Identify which cell holds the provided text, then report its (x, y) central coordinate. 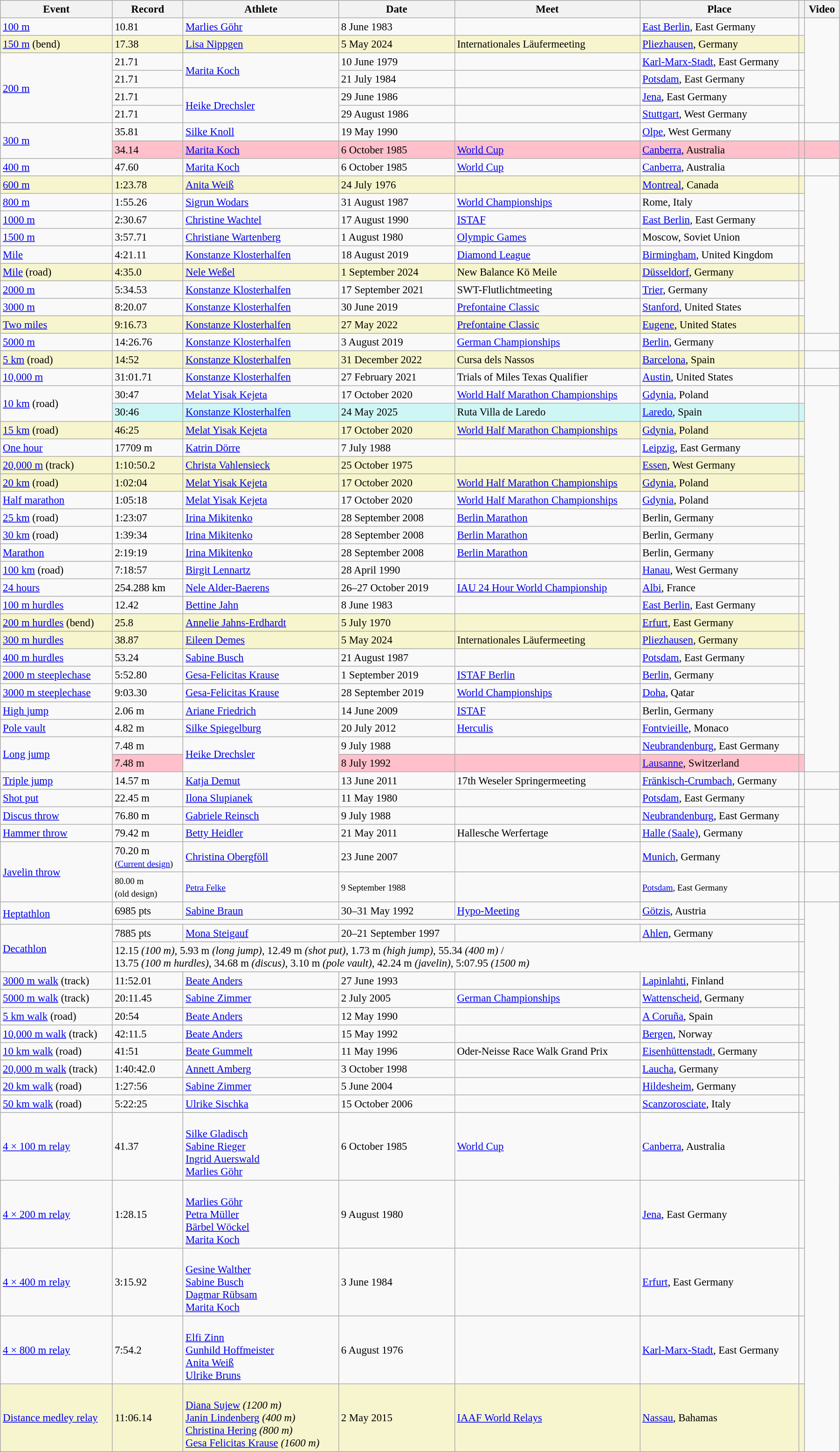
Marlies Göhr (261, 27)
24 July 1976 (396, 185)
11:52.01 (148, 981)
Annett Amberg (261, 1069)
Bergen, Norway (720, 1034)
Diamond League (547, 255)
20 July 2012 (396, 728)
8 July 1992 (396, 763)
15 October 2006 (396, 1104)
4 × 400 m relay (56, 1282)
Gesine WaltherSabine BuschDagmar RübsamMarita Koch (261, 1282)
Trier, Germany (720, 290)
20–21 September 1997 (396, 933)
25 km (road) (56, 518)
Düsseldorf, Germany (720, 272)
Pole vault (56, 728)
23 June 2007 (396, 857)
19 May 1990 (396, 132)
27 June 1993 (396, 981)
26–27 October 2019 (396, 588)
2.06 m (148, 711)
Mile (road) (56, 272)
1:39:34 (148, 535)
Albi, France (720, 588)
30:46 (148, 413)
11:06.14 (148, 1418)
6 August 1976 (396, 1350)
15 km (road) (56, 430)
Shot put (56, 798)
400 m (56, 167)
Birmingham, United Kingdom (720, 255)
14.57 m (148, 781)
Eugene, United States (720, 325)
Essen, West Germany (720, 465)
Oder-Neisse Race Walk Grand Prix (547, 1051)
Place (720, 9)
Triple jump (56, 781)
4 × 200 m relay (56, 1214)
600 m (56, 185)
7 July 1988 (396, 448)
30 June 2019 (396, 307)
1 September 2024 (396, 272)
76.80 m (148, 816)
Ilona Slupianek (261, 798)
300 m hurdles (56, 640)
Silke GladischSabine RiegerIngrid AuerswaldMarlies Göhr (261, 1147)
3:15.92 (148, 1282)
5000 m (56, 342)
80.00 m (old design) (148, 887)
27 February 2021 (396, 377)
53.24 (148, 658)
Anita Weiß (261, 185)
Discus throw (56, 816)
Barcelona, Spain (720, 360)
3000 m walk (track) (56, 981)
Olpe, West Germany (720, 132)
14:26.76 (148, 342)
2000 m steeplechase (56, 676)
Hammer throw (56, 833)
Video (822, 9)
1:28.15 (148, 1214)
4 × 800 m relay (56, 1350)
42:11.5 (148, 1034)
4.82 m (148, 728)
100 m (56, 27)
24 May 2025 (396, 413)
150 m (bend) (56, 44)
Halle (Saale), Germany (720, 833)
5 July 1970 (396, 623)
17709 m (148, 448)
31 August 1987 (396, 202)
9:16.73 (148, 325)
2 May 2015 (396, 1418)
Petra Felke (261, 887)
30:47 (148, 395)
22.45 m (148, 798)
Ahlen, Germany (720, 933)
100 m hurdles (56, 605)
Nele Alder-Baerens (261, 588)
Lausanne, Switzerland (720, 763)
46:25 (148, 430)
9 August 1980 (396, 1214)
3 October 1998 (396, 1069)
Ulrike Sischka (261, 1104)
Sabine Busch (261, 658)
Sigrun Wodars (261, 202)
7:18:57 (148, 570)
2:30.67 (148, 220)
5:22:25 (148, 1104)
Half marathon (56, 500)
Event (56, 9)
Christina Obergföll (261, 857)
2:19:19 (148, 553)
Doha, Qatar (720, 693)
Diana Sujew (1200 m)Janin Lindenberg (400 m)Christina Hering (800 m)Gesa Felicitas Krause (1600 m) (261, 1418)
1 September 2019 (396, 676)
5:34.53 (148, 290)
Laredo, Spain (720, 413)
Hypo-Meeting (547, 911)
29 August 1986 (396, 114)
8:20.07 (148, 307)
Long jump (56, 754)
Rome, Italy (720, 202)
18 August 2019 (396, 255)
11 May 1980 (396, 798)
1:40:42.0 (148, 1069)
Munich, Germany (720, 857)
Nele Weßel (261, 272)
Christiane Wartenberg (261, 237)
6985 pts (148, 911)
Lapinlahti, Finland (720, 981)
3 August 2019 (396, 342)
5 km walk (road) (56, 1016)
Birgit Lennartz (261, 570)
Date (396, 9)
11 May 1996 (396, 1051)
9:03.30 (148, 693)
Fränkisch-Crumbach, Germany (720, 781)
ISTAF Berlin (547, 676)
High jump (56, 711)
41.37 (148, 1147)
20:54 (148, 1016)
Trials of Miles Texas Qualifier (547, 377)
38.87 (148, 640)
Leipzig, East Germany (720, 448)
Cursa dels Nassos (547, 360)
Austin, United States (720, 377)
70.20 m (Current design) (148, 857)
17 August 1990 (396, 220)
Olympic Games (547, 237)
Lisa Nippgen (261, 44)
5000 m walk (track) (56, 999)
1:27:56 (148, 1086)
35.81 (148, 132)
Two miles (56, 325)
1:23:07 (148, 518)
Mile (56, 255)
7:54.2 (148, 1350)
Record (148, 9)
Fontvieille, Monaco (720, 728)
1:23.78 (148, 185)
28 April 1990 (396, 570)
1:02:04 (148, 483)
A Coruña, Spain (720, 1016)
Laucha, Germany (720, 1069)
Sabine Braun (261, 911)
Moscow, Soviet Union (720, 237)
Eileen Demes (261, 640)
25.8 (148, 623)
Montreal, Canada (720, 185)
21 July 1984 (396, 79)
9 September 1988 (396, 887)
10,000 m (56, 377)
1500 m (56, 237)
Annelie Jahns-Erdhardt (261, 623)
Athlete (261, 9)
SWT-Flutlichtmeeting (547, 290)
Marathon (56, 553)
1 August 1980 (396, 237)
Katrin Dörre (261, 448)
Herculis (547, 728)
4:21.11 (148, 255)
400 m hurdles (56, 658)
79.42 m (148, 833)
10 June 1979 (396, 62)
Meet (547, 9)
13 June 2011 (396, 781)
3 June 1984 (396, 1282)
21 May 2011 (396, 833)
47.60 (148, 167)
21 August 1987 (396, 658)
20,000 m (track) (56, 465)
Mona Steigauf (261, 933)
2 July 2005 (396, 999)
15 May 1992 (396, 1034)
1000 m (56, 220)
29 June 1986 (396, 97)
3000 m (56, 307)
5:52.80 (148, 676)
Hallesche Werfertage (547, 833)
14:52 (148, 360)
10.81 (148, 27)
30 km (road) (56, 535)
Wattenscheid, Germany (720, 999)
Nassau, Bahamas (720, 1418)
17th Weseler Springermeeting (547, 781)
Heptathlon (56, 913)
Silke Knoll (261, 132)
New Balance Kö Meile (547, 272)
41:51 (148, 1051)
Stanford, United States (720, 307)
Marlies GöhrPetra MüllerBärbel WöckelMarita Koch (261, 1214)
Decathlon (56, 948)
Eisenhüttenstadt, Germany (720, 1051)
1:05:18 (148, 500)
Stuttgart, West Germany (720, 114)
Distance medley relay (56, 1418)
Ruta Villa de Laredo (547, 413)
24 hours (56, 588)
800 m (56, 202)
One hour (56, 448)
200 m hurdles (bend) (56, 623)
10,000 m walk (track) (56, 1034)
IAAF World Relays (547, 1418)
254.288 km (148, 588)
Bettine Jahn (261, 605)
14 June 2009 (396, 711)
12.42 (148, 605)
300 m (56, 141)
3:57.71 (148, 237)
28 September 2019 (396, 693)
1:10:50.2 (148, 465)
Gabriele Reinsch (261, 816)
Elfi ZinnGunhild HoffmeisterAnita WeißUlrike Bruns (261, 1350)
Javelin throw (56, 872)
20 km (road) (56, 483)
12 May 1990 (396, 1016)
4 × 100 m relay (56, 1147)
100 km (road) (56, 570)
2000 m (56, 290)
5 km (road) (56, 360)
Ariane Friedrich (261, 711)
Christa Vahlensieck (261, 465)
34.14 (148, 150)
10 km walk (road) (56, 1051)
31:01.71 (148, 377)
3000 m steeplechase (56, 693)
7885 pts (148, 933)
5 June 2004 (396, 1086)
Hildesheim, Germany (720, 1086)
Scanzorosciate, Italy (720, 1104)
Silke Spiegelburg (261, 728)
Hanau, West Germany (720, 570)
Beate Gummelt (261, 1051)
20 km walk (road) (56, 1086)
Betty Heidler (261, 833)
25 October 1975 (396, 465)
1:55.26 (148, 202)
30–31 May 1992 (396, 911)
50 km walk (road) (56, 1104)
20:11.45 (148, 999)
Götzis, Austria (720, 911)
20,000 m walk (track) (56, 1069)
Christine Wachtel (261, 220)
17.38 (148, 44)
27 May 2022 (396, 325)
200 m (56, 88)
17 September 2021 (396, 290)
31 December 2022 (396, 360)
10 km (road) (56, 404)
4:35.0 (148, 272)
Katja Demut (261, 781)
IAU 24 Hour World Championship (547, 588)
